For the text-containing cell, return its midpoint in (X, Y) coordinate format. 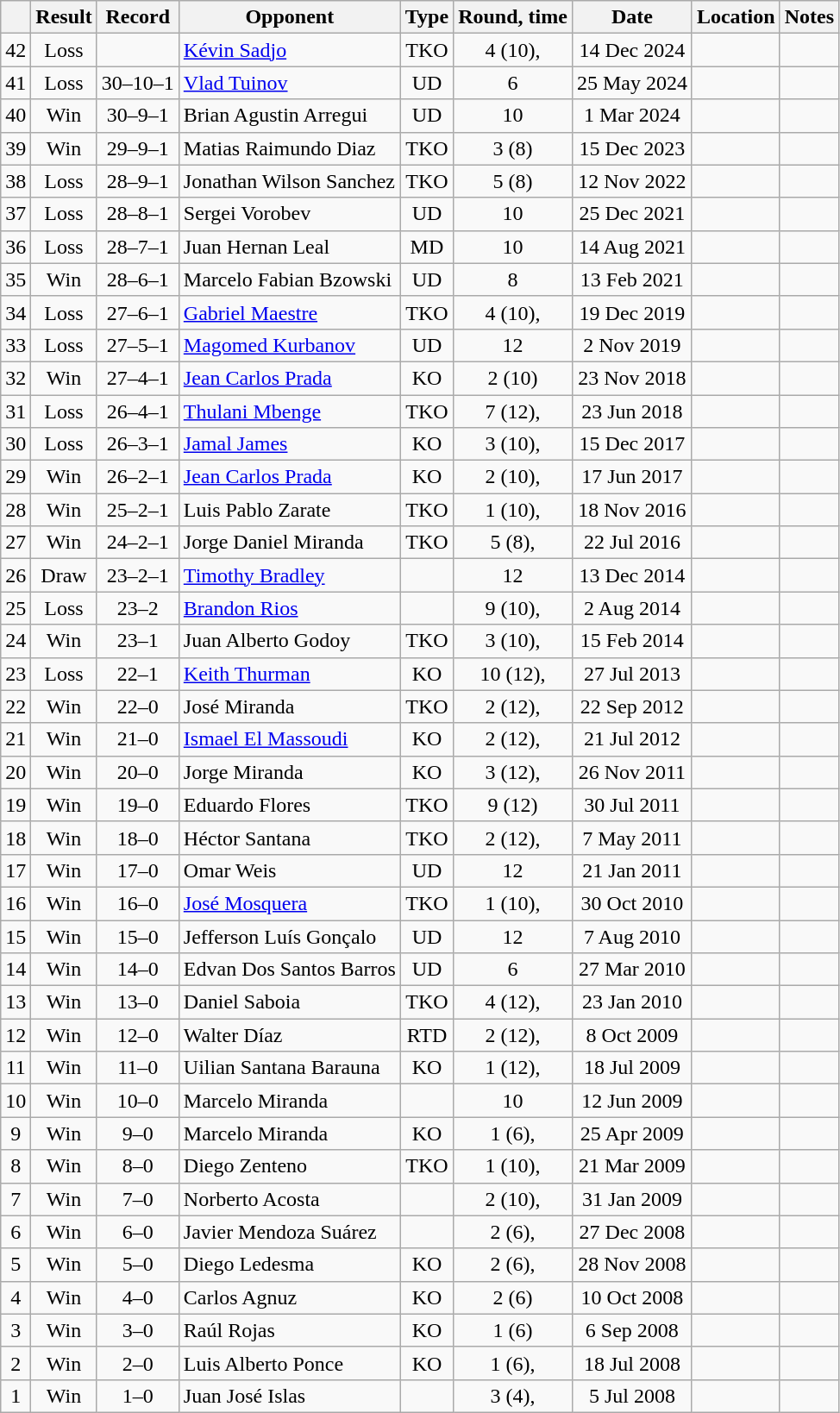
José Miranda (290, 706)
41 (16, 83)
Jamal James (290, 444)
30 (16, 444)
3 (16, 1330)
32 (16, 378)
15 Feb 2014 (631, 641)
9 (10), (513, 608)
15 (16, 936)
5 (8), (513, 543)
23 Jan 2010 (631, 1002)
25 Dec 2021 (631, 214)
25–2–1 (138, 510)
13 Dec 2014 (631, 575)
26 (16, 575)
23–2 (138, 608)
Result (64, 17)
Keith Thurman (290, 674)
23 Nov 2018 (631, 378)
26–2–1 (138, 477)
Luis Alberto Ponce (290, 1363)
21–0 (138, 739)
17 Jun 2017 (631, 477)
Juan Alberto Godoy (290, 641)
Héctor Santana (290, 838)
30 Jul 2011 (631, 805)
38 (16, 181)
36 (16, 247)
30–10–1 (138, 83)
Record (138, 17)
42 (16, 50)
7 (12), (513, 411)
22 Sep 2012 (631, 706)
23–1 (138, 641)
22–0 (138, 706)
13–0 (138, 1002)
10–0 (138, 1101)
Magomed Kurbanov (290, 345)
Diego Zenteno (290, 1166)
10 (12), (513, 674)
39 (16, 148)
Opponent (290, 17)
Uilian Santana Barauna (290, 1068)
15 Dec 2023 (631, 148)
Jorge Daniel Miranda (290, 543)
40 (16, 116)
29–9–1 (138, 148)
Edvan Dos Santos Barros (290, 970)
Round, time (513, 17)
Eduardo Flores (290, 805)
Ismael El Massoudi (290, 739)
7 Aug 2010 (631, 936)
24–2–1 (138, 543)
Thulani Mbenge (290, 411)
25 (16, 608)
27–4–1 (138, 378)
14 Aug 2021 (631, 247)
7–0 (138, 1199)
31 Jan 2009 (631, 1199)
Jefferson Luís Gonçalo (290, 936)
1–0 (138, 1396)
6–0 (138, 1232)
3 (8) (513, 148)
27 Mar 2010 (631, 970)
Walter Díaz (290, 1035)
15 Dec 2017 (631, 444)
28–6–1 (138, 279)
33 (16, 345)
21 Jan 2011 (631, 870)
15–0 (138, 936)
35 (16, 279)
14 Dec 2024 (631, 50)
18 Jul 2009 (631, 1068)
Jorge Miranda (290, 772)
5 Jul 2008 (631, 1396)
Omar Weis (290, 870)
8 Oct 2009 (631, 1035)
20 (16, 772)
3 (4), (513, 1396)
2 (16, 1363)
28–9–1 (138, 181)
1 (16, 1396)
28 (16, 510)
37 (16, 214)
Brian Agustin Arregui (290, 116)
27 Jul 2013 (631, 674)
Juan José Islas (290, 1396)
18 (16, 838)
28–7–1 (138, 247)
5–0 (138, 1265)
12 Jun 2009 (631, 1101)
Kévin Sadjo (290, 50)
Gabriel Maestre (290, 312)
Diego Ledesma (290, 1265)
2 Nov 2019 (631, 345)
26 Nov 2011 (631, 772)
Raúl Rojas (290, 1330)
1 (12), (513, 1068)
4 (16, 1297)
Matias Raimundo Diaz (290, 148)
18 Jul 2008 (631, 1363)
Vlad Tuinov (290, 83)
34 (16, 312)
23 Jun 2018 (631, 411)
27–6–1 (138, 312)
3–0 (138, 1330)
22 (16, 706)
Jonathan Wilson Sanchez (290, 181)
27 Dec 2008 (631, 1232)
10 Oct 2008 (631, 1297)
19–0 (138, 805)
7 (16, 1199)
17 (16, 870)
1 Mar 2024 (631, 116)
Timothy Bradley (290, 575)
11 (16, 1068)
26–3–1 (138, 444)
Marcelo Fabian Bzowski (290, 279)
26–4–1 (138, 411)
29 (16, 477)
5 (16, 1265)
Date (631, 17)
12–0 (138, 1035)
Juan Hernan Leal (290, 247)
25 Apr 2009 (631, 1134)
14 (16, 970)
17–0 (138, 870)
27–5–1 (138, 345)
28 Nov 2008 (631, 1265)
25 May 2024 (631, 83)
16–0 (138, 903)
8–0 (138, 1166)
3 (12), (513, 772)
2 Aug 2014 (631, 608)
Norberto Acosta (290, 1199)
2–0 (138, 1363)
Location (736, 17)
José Mosquera (290, 903)
9–0 (138, 1134)
13 (16, 1002)
1 (6) (513, 1330)
Notes (809, 17)
19 Dec 2019 (631, 312)
MD (426, 247)
5 (8) (513, 181)
21 Jul 2012 (631, 739)
Brandon Rios (290, 608)
2 (6) (513, 1297)
18 Nov 2016 (631, 510)
23–2–1 (138, 575)
9 (12) (513, 805)
16 (16, 903)
19 (16, 805)
12 Nov 2022 (631, 181)
22 Jul 2016 (631, 543)
9 (16, 1134)
18–0 (138, 838)
28–8–1 (138, 214)
Javier Mendoza Suárez (290, 1232)
11–0 (138, 1068)
Type (426, 17)
21 (16, 739)
14–0 (138, 970)
4–0 (138, 1297)
4 (12), (513, 1002)
Luis Pablo Zarate (290, 510)
RTD (426, 1035)
22–1 (138, 674)
Sergei Vorobev (290, 214)
Draw (64, 575)
21 Mar 2009 (631, 1166)
20–0 (138, 772)
23 (16, 674)
6 Sep 2008 (631, 1330)
13 Feb 2021 (631, 279)
2 (10) (513, 378)
24 (16, 641)
27 (16, 543)
31 (16, 411)
Carlos Agnuz (290, 1297)
7 May 2011 (631, 838)
Daniel Saboia (290, 1002)
30 Oct 2010 (631, 903)
30–9–1 (138, 116)
